Provide the [X, Y] coordinate of the cell's center where the given text is located.  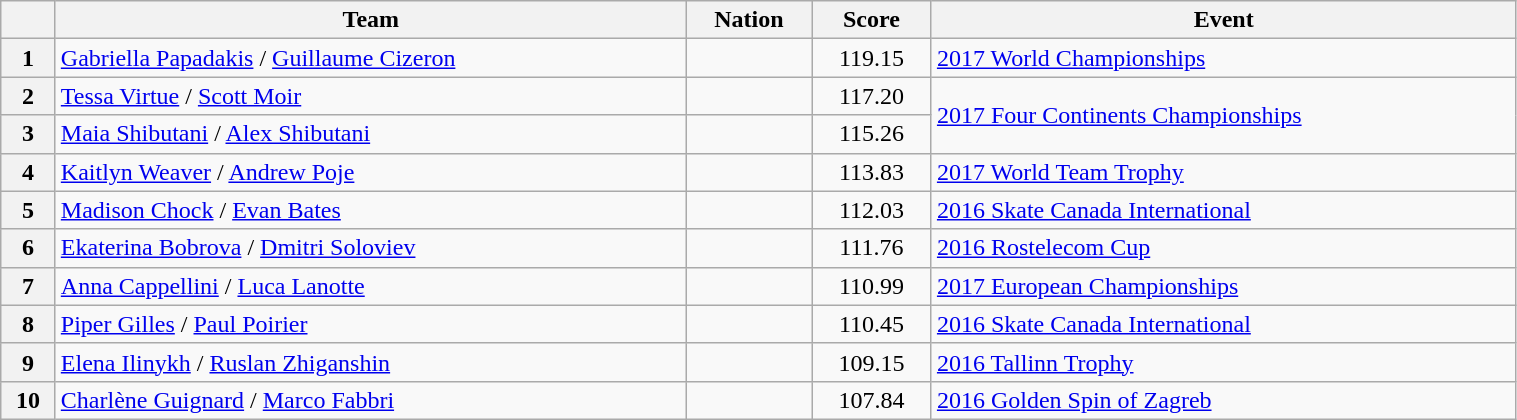
7 [28, 286]
8 [28, 324]
117.20 [872, 96]
Team [370, 20]
2 [28, 96]
Ekaterina Bobrova / Dmitri Soloviev [370, 248]
2016 Golden Spin of Zagreb [1224, 400]
2017 Four Continents Championships [1224, 115]
115.26 [872, 134]
Charlène Guignard / Marco Fabbri [370, 400]
Maia Shibutani / Alex Shibutani [370, 134]
6 [28, 248]
9 [28, 362]
Madison Chock / Evan Bates [370, 210]
119.15 [872, 58]
Elena Ilinykh / Ruslan Zhiganshin [370, 362]
2016 Tallinn Trophy [1224, 362]
10 [28, 400]
113.83 [872, 172]
2017 World Team Trophy [1224, 172]
2017 World Championships [1224, 58]
110.99 [872, 286]
Event [1224, 20]
4 [28, 172]
Nation [748, 20]
Piper Gilles / Paul Poirier [370, 324]
Score [872, 20]
5 [28, 210]
111.76 [872, 248]
1 [28, 58]
109.15 [872, 362]
Gabriella Papadakis / Guillaume Cizeron [370, 58]
112.03 [872, 210]
3 [28, 134]
107.84 [872, 400]
2016 Rostelecom Cup [1224, 248]
Kaitlyn Weaver / Andrew Poje [370, 172]
Anna Cappellini / Luca Lanotte [370, 286]
Tessa Virtue / Scott Moir [370, 96]
2017 European Championships [1224, 286]
110.45 [872, 324]
